Scan for the cell matching the given text and deliver its [x, y] coordinate at center. 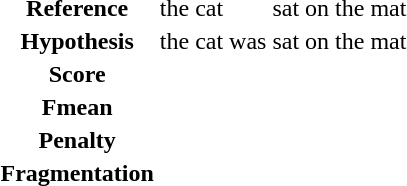
was [248, 41]
cat [210, 41]
on [318, 41]
sat [286, 41]
